Output the (X, Y) coordinate of the center of the cell containing the given text.  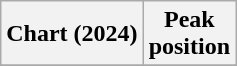
Peakposition (189, 34)
Chart (2024) (72, 34)
